Scan for the cell matching the given text and deliver its (X, Y) coordinate at center. 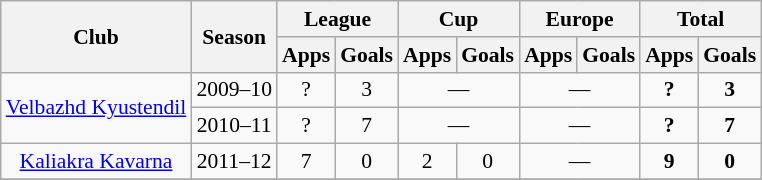
Season (234, 36)
Velbazhd Kyustendil (96, 108)
2010–11 (234, 126)
Club (96, 36)
2 (427, 162)
Kaliakra Kavarna (96, 162)
2009–10 (234, 90)
Cup (458, 19)
2011–12 (234, 162)
League (338, 19)
Europe (580, 19)
9 (669, 162)
Total (700, 19)
